From the cell containing the given text, extract its center point as (X, Y) coordinate. 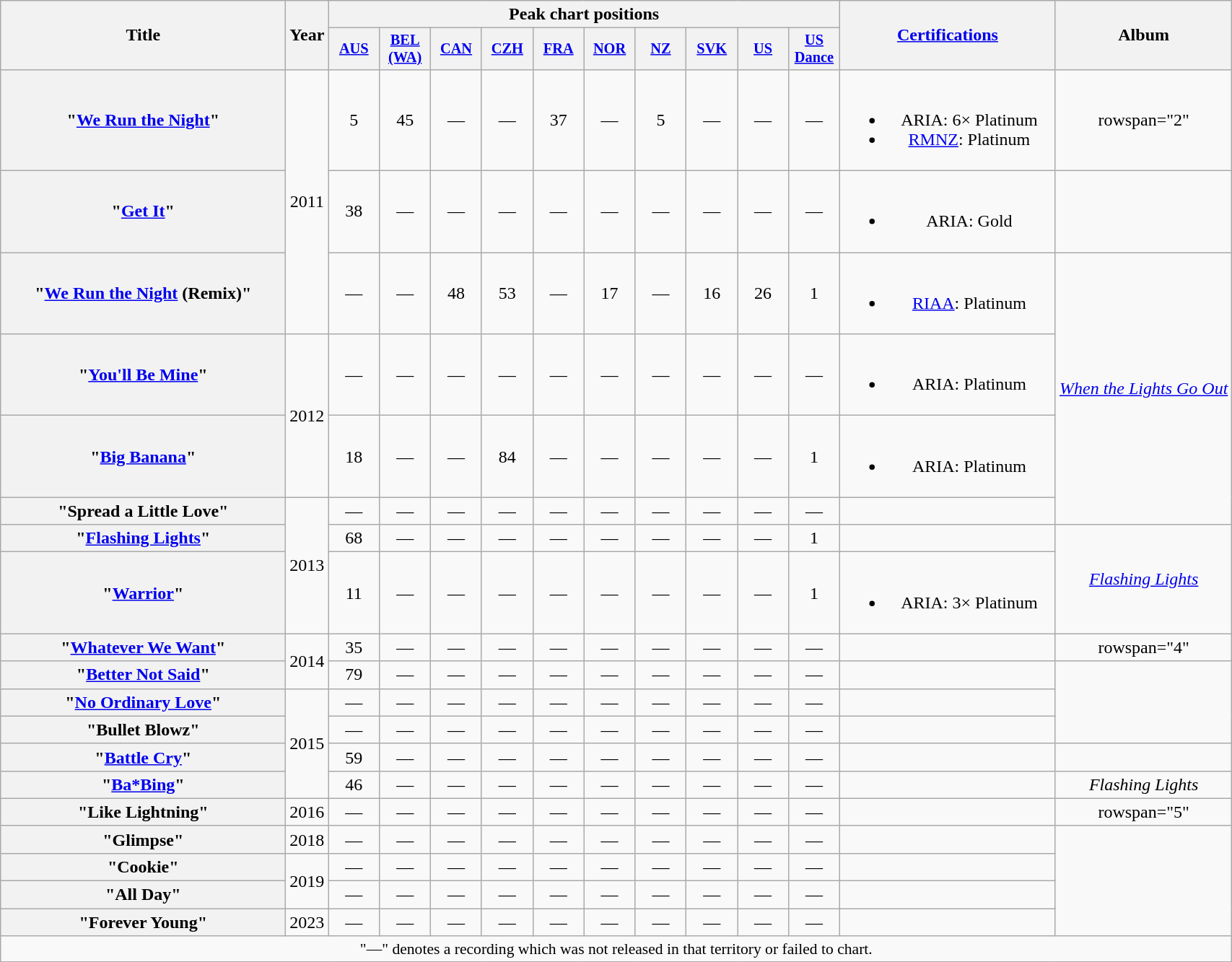
"Whatever We Want" (143, 647)
"You'll Be Mine" (143, 375)
46 (354, 784)
FRA (559, 49)
rowspan="4" (1143, 647)
2015 (307, 743)
ARIA: 3× Platinum (947, 593)
11 (354, 593)
"We Run the Night" (143, 120)
"Warrior" (143, 593)
"Better Not Said" (143, 675)
"We Run the Night (Remix)" (143, 293)
"No Ordinary Love" (143, 702)
USDance (814, 49)
2019 (307, 880)
ARIA: 6× PlatinumRMNZ: Platinum (947, 120)
CAN (456, 49)
"Flashing Lights" (143, 538)
US (764, 49)
2018 (307, 839)
17 (609, 293)
37 (559, 120)
"Get It" (143, 212)
18 (354, 456)
79 (354, 675)
Year (307, 35)
RIAA: Platinum (947, 293)
AUS (354, 49)
CZH (507, 49)
"Bullet Blowz" (143, 730)
53 (507, 293)
35 (354, 647)
"—" denotes a recording which was not released in that territory or failed to chart. (616, 949)
When the Lights Go Out (1143, 388)
ARIA: Gold (947, 212)
NZ (661, 49)
"All Day" (143, 895)
"Like Lightning" (143, 812)
"Forever Young" (143, 922)
rowspan="5" (1143, 812)
"Big Banana" (143, 456)
68 (354, 538)
38 (354, 212)
SVK (712, 49)
2014 (307, 661)
84 (507, 456)
16 (712, 293)
NOR (609, 49)
2016 (307, 812)
rowspan="2" (1143, 120)
Peak chart positions (585, 14)
2011 (307, 201)
Album (1143, 35)
45 (406, 120)
2023 (307, 922)
26 (764, 293)
"Cookie" (143, 867)
48 (456, 293)
"Glimpse" (143, 839)
2012 (307, 416)
59 (354, 757)
"Ba*Bing" (143, 784)
"Battle Cry" (143, 757)
"Spread a Little Love" (143, 511)
2013 (307, 566)
Certifications (947, 35)
BEL(WA) (406, 49)
Title (143, 35)
